Find where the given text appears and provide that cell's center as [x, y] coordinate. 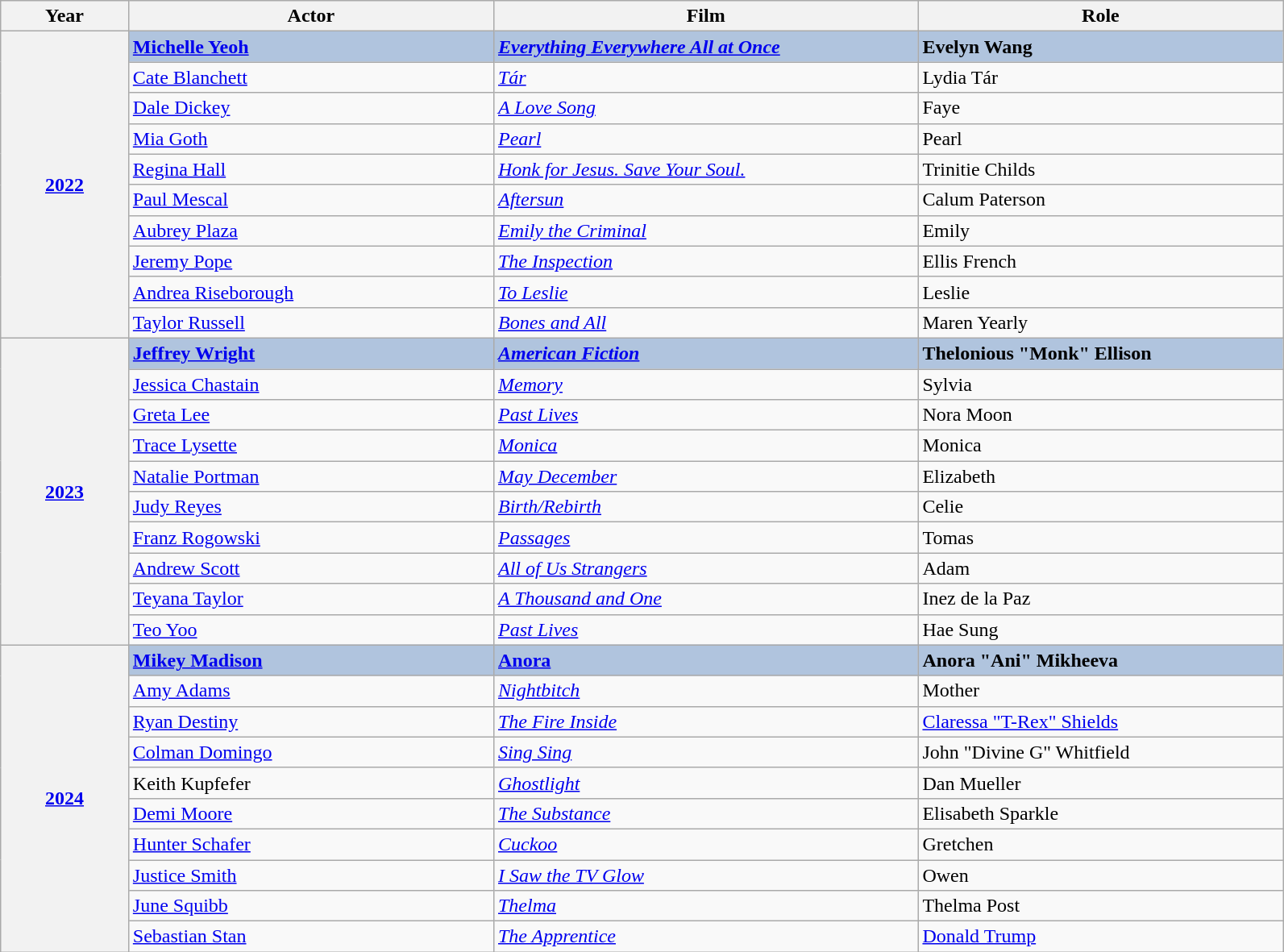
Hae Sung [1101, 630]
The Substance [705, 813]
Amy Adams [311, 691]
Role [1101, 16]
Paul Mescal [311, 200]
Jeremy Pope [311, 261]
Cuckoo [705, 844]
I Saw the TV Glow [705, 875]
Evelyn Wang [1101, 47]
Keith Kupfefer [311, 783]
Everything Everywhere All at Once [705, 47]
Thelma Post [1101, 906]
Andrew Scott [311, 568]
Colman Domingo [311, 752]
Sing Sing [705, 752]
Gretchen [1101, 844]
Dan Mueller [1101, 783]
Owen [1101, 875]
Anora "Ani" Mikheeva [1101, 660]
Ghostlight [705, 783]
Andrea Riseborough [311, 292]
Michelle Yeoh [311, 47]
All of Us Strangers [705, 568]
Ellis French [1101, 261]
Aubrey Plaza [311, 231]
Jeffrey Wright [311, 353]
Aftersun [705, 200]
June Squibb [311, 906]
Actor [311, 16]
Claressa "T-Rex" Shields [1101, 721]
Nightbitch [705, 691]
Greta Lee [311, 415]
The Apprentice [705, 937]
Trinitie Childs [1101, 169]
Dale Dickey [311, 108]
Calum Paterson [1101, 200]
Thelma [705, 906]
Maren Yearly [1101, 322]
Birth/Rebirth [705, 507]
The Inspection [705, 261]
Taylor Russell [311, 322]
Celie [1101, 507]
Anora [705, 660]
Hunter Schafer [311, 844]
Mikey Madison [311, 660]
To Leslie [705, 292]
Thelonious "Monk" Ellison [1101, 353]
Judy Reyes [311, 507]
Film [705, 16]
Tomas [1101, 538]
Jessica Chastain [311, 385]
Emily the Criminal [705, 231]
Cate Blanchett [311, 77]
American Fiction [705, 353]
Memory [705, 385]
The Fire Inside [705, 721]
2022 [64, 185]
Franz Rogowski [311, 538]
Mia Goth [311, 139]
Mother [1101, 691]
Justice Smith [311, 875]
Passages [705, 538]
Teyana Taylor [311, 599]
Nora Moon [1101, 415]
Sylvia [1101, 385]
Faye [1101, 108]
Donald Trump [1101, 937]
Regina Hall [311, 169]
Ryan Destiny [311, 721]
Bones and All [705, 322]
2024 [64, 798]
2023 [64, 492]
May December [705, 476]
Demi Moore [311, 813]
Elizabeth [1101, 476]
A Love Song [705, 108]
Emily [1101, 231]
John "Divine G" Whitfield [1101, 752]
Year [64, 16]
Natalie Portman [311, 476]
Lydia Tár [1101, 77]
Trace Lysette [311, 446]
Elisabeth Sparkle [1101, 813]
Inez de la Paz [1101, 599]
Sebastian Stan [311, 937]
Tár [705, 77]
Teo Yoo [311, 630]
Honk for Jesus. Save Your Soul. [705, 169]
A Thousand and One [705, 599]
Adam [1101, 568]
Leslie [1101, 292]
